Search for the cell housing the specified text and yield its (X, Y) center coordinate. 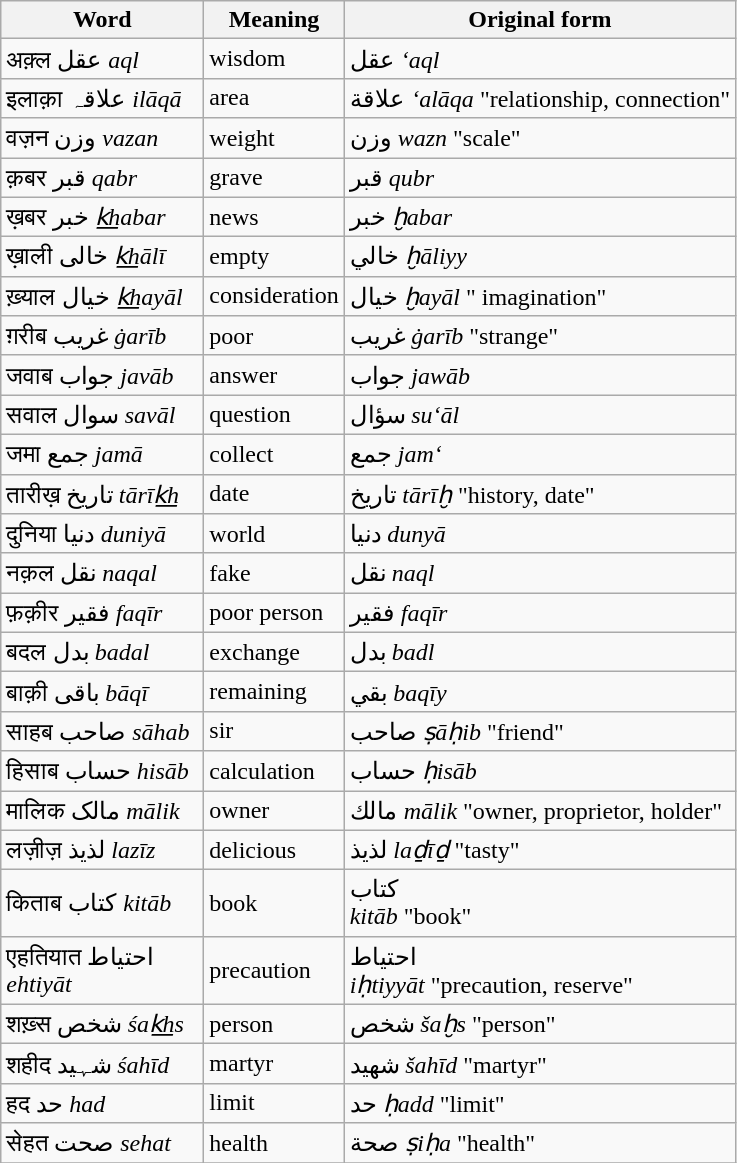
ग़रीब غریب ġarīb (102, 336)
مالك mālik "owner, proprietor, holder" (540, 810)
علاقة ‘alāqa "relationship, connection" (540, 98)
owner (274, 810)
احتياطiḥtiyyāt "precaution, reserve" (540, 970)
world (274, 534)
मालिक مالک mālik (102, 810)
grave (274, 178)
قبر qubr (540, 178)
नक़ल نقل naqal (102, 573)
شخص šaḫs "person" (540, 1024)
غريب ġarīb "strange" (540, 336)
تاريخ tārīḫ "history, date" (540, 494)
خبر ḫabar (540, 217)
तारीख़ تاریخ tārīk͟h (102, 494)
दुनिया دنیا duniyā (102, 534)
wisdom (274, 59)
دنيا dunyā (540, 534)
خالي ḫāliyy (540, 257)
حد ḥadd "limit" (540, 1103)
लज़ीज़ لذیذ lazīz (102, 850)
question (274, 415)
Word (102, 20)
remaining (274, 692)
साहब صاحب sāhab (102, 731)
Meaning (274, 20)
हिसाब حساب hisāb (102, 771)
صاحب ṣāḥib "friend" (540, 731)
حساب ḥisāb (540, 771)
news (274, 217)
نقل naql (540, 573)
person (274, 1024)
किताब کتاب kitāb (102, 904)
सवाल سوال savāl (102, 415)
वज़न وزن vazan (102, 138)
answer (274, 375)
एहतियात احتیاط ehtiyāt (102, 970)
weight (274, 138)
फ़क़ीर فقیر faqīr (102, 613)
جمع jam‘ (540, 454)
health (274, 1143)
ख़ाली خالی k͟hālī (102, 257)
عقل ‘aql (540, 59)
बाक़ी باقی bāqī (102, 692)
sir (274, 731)
calculation (274, 771)
poor person (274, 613)
precaution (274, 970)
وزن wazn "scale" (540, 138)
فقير faqīr (540, 613)
बदल بدل badal (102, 652)
limit (274, 1103)
अक़्ल عقل aql (102, 59)
हद حد had (102, 1103)
fake (274, 573)
بقي baqīy (540, 692)
book (274, 904)
بدل badl (540, 652)
जवाब جواب javāb (102, 375)
ख़्याल خیال k͟hayāl (102, 296)
consideration (274, 296)
शहीद شہید śahīd (102, 1064)
area (274, 98)
collect (274, 454)
जमा جمع jamā (102, 454)
خيال ḫayāl " imagination" (540, 296)
poor (274, 336)
empty (274, 257)
delicious (274, 850)
كتابkitāb "book" (540, 904)
سؤال su‘āl (540, 415)
सेहत صحت sehat (102, 1143)
इलाक़ा علاقہ ilāqā (102, 98)
martyr (274, 1064)
لذيذ laḏīḏ "tasty" (540, 850)
क़बर قبر qabr (102, 178)
exchange (274, 652)
ख़बर خبر k͟habar (102, 217)
جواب jawāb (540, 375)
شهيد šahīd "martyr" (540, 1064)
date (274, 494)
शख़्स شخص śak͟hs (102, 1024)
Original form (540, 20)
صحة ṣiḥa "health" (540, 1143)
